Search for the cell housing the specified text and yield its [X, Y] center coordinate. 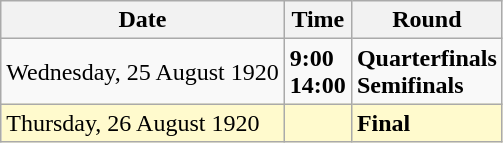
Date [143, 20]
Time [318, 20]
Thursday, 26 August 1920 [143, 123]
9:0014:00 [318, 72]
Round [426, 20]
QuarterfinalsSemifinals [426, 72]
Final [426, 123]
Wednesday, 25 August 1920 [143, 72]
